Pinpoint the cell where the given text exists, returning its (X, Y) midpoint coordinate. 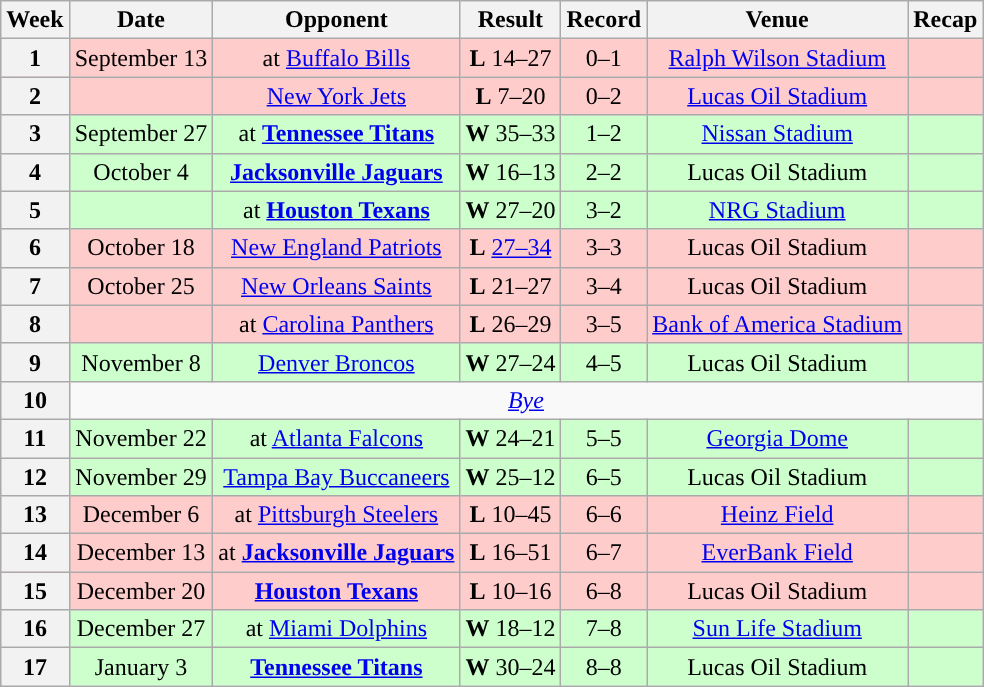
November 22 (141, 438)
December 20 (141, 591)
at Jacksonville Jaguars (336, 553)
October 4 (141, 172)
3–2 (604, 210)
Opponent (336, 20)
W 25–12 (510, 477)
Bye (526, 400)
4 (35, 172)
11 (35, 438)
Jacksonville Jaguars (336, 172)
L 10–45 (510, 515)
NRG Stadium (778, 210)
New England Patriots (336, 248)
W 16–13 (510, 172)
December 13 (141, 553)
at Miami Dolphins (336, 629)
at Tennessee Titans (336, 134)
L 10–16 (510, 591)
Recap (946, 20)
September 13 (141, 58)
December 27 (141, 629)
10 (35, 400)
5 (35, 210)
Tennessee Titans (336, 667)
8 (35, 324)
November 8 (141, 362)
4–5 (604, 362)
3–4 (604, 286)
6–8 (604, 591)
13 (35, 515)
W 24–21 (510, 438)
5–5 (604, 438)
Tampa Bay Buccaneers (336, 477)
Ralph Wilson Stadium (778, 58)
3 (35, 134)
L 21–27 (510, 286)
L 16–51 (510, 553)
7 (35, 286)
6 (35, 248)
EverBank Field (778, 553)
Date (141, 20)
1 (35, 58)
Venue (778, 20)
Nissan Stadium (778, 134)
October 18 (141, 248)
W 18–12 (510, 629)
L 7–20 (510, 96)
November 29 (141, 477)
0–2 (604, 96)
Week (35, 20)
W 35–33 (510, 134)
1–2 (604, 134)
8–8 (604, 667)
December 6 (141, 515)
at Buffalo Bills (336, 58)
6–7 (604, 553)
14 (35, 553)
3–3 (604, 248)
Result (510, 20)
7–8 (604, 629)
2 (35, 96)
W 27–24 (510, 362)
L 27–34 (510, 248)
Georgia Dome (778, 438)
at Carolina Panthers (336, 324)
16 (35, 629)
3–5 (604, 324)
W 30–24 (510, 667)
New York Jets (336, 96)
W 27–20 (510, 210)
January 3 (141, 667)
L 26–29 (510, 324)
12 (35, 477)
6–5 (604, 477)
at Pittsburgh Steelers (336, 515)
Denver Broncos (336, 362)
15 (35, 591)
6–6 (604, 515)
October 25 (141, 286)
9 (35, 362)
Bank of America Stadium (778, 324)
0–1 (604, 58)
September 27 (141, 134)
Sun Life Stadium (778, 629)
L 14–27 (510, 58)
at Atlanta Falcons (336, 438)
at Houston Texans (336, 210)
Record (604, 20)
New Orleans Saints (336, 286)
Houston Texans (336, 591)
2–2 (604, 172)
17 (35, 667)
Heinz Field (778, 515)
